Pinpoint the cell where the given text exists, returning its [X, Y] midpoint coordinate. 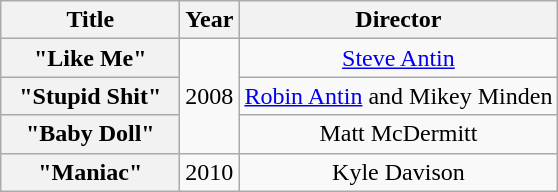
Year [210, 20]
Robin Antin and Mikey Minden [398, 96]
"Baby Doll" [90, 134]
Director [398, 20]
2010 [210, 172]
"Maniac" [90, 172]
"Stupid Shit" [90, 96]
"Like Me" [90, 58]
2008 [210, 96]
Title [90, 20]
Steve Antin [398, 58]
Kyle Davison [398, 172]
Matt McDermitt [398, 134]
